Pinpoint the cell where the given text exists, returning its (x, y) midpoint coordinate. 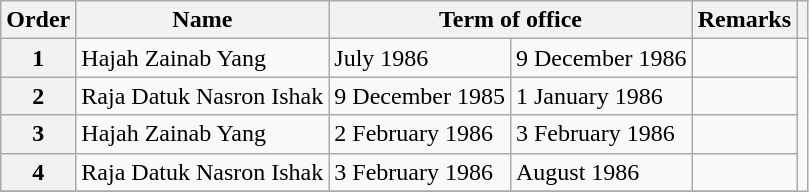
1 January 1986 (601, 96)
3 (38, 134)
Term of office (510, 20)
Name (202, 20)
Remarks (744, 20)
August 1986 (601, 172)
4 (38, 172)
2 (38, 96)
Order (38, 20)
9 December 1985 (420, 96)
1 (38, 58)
9 December 1986 (601, 58)
July 1986 (420, 58)
2 February 1986 (420, 134)
